Identify which cell holds the provided text, then report its [x, y] central coordinate. 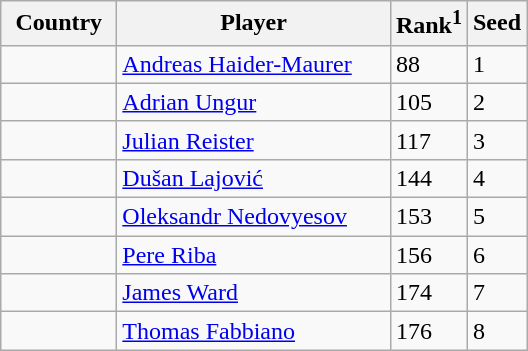
3 [496, 140]
105 [428, 102]
5 [496, 217]
Adrian Ungur [254, 102]
153 [428, 217]
Dušan Lajović [254, 178]
88 [428, 64]
Andreas Haider-Maurer [254, 64]
176 [428, 331]
144 [428, 178]
Oleksandr Nedovyesov [254, 217]
Julian Reister [254, 140]
James Ward [254, 293]
117 [428, 140]
2 [496, 102]
7 [496, 293]
Seed [496, 24]
4 [496, 178]
8 [496, 331]
Pere Riba [254, 255]
156 [428, 255]
Rank1 [428, 24]
1 [496, 64]
Player [254, 24]
6 [496, 255]
174 [428, 293]
Country [59, 24]
Thomas Fabbiano [254, 331]
